Provide the (x, y) coordinate of the cell's center where the given text is located.  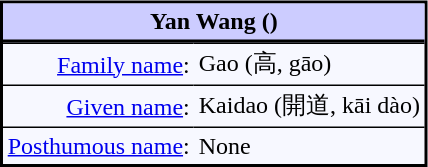
Family name: (98, 63)
Gao (高, gāo) (309, 63)
Given name: (98, 105)
Kaidao (開道, kāi dào) (309, 105)
Yan Wang () (214, 24)
None (309, 145)
Posthumous name: (98, 145)
